Locate the cell with the specified text and output its (X, Y) center coordinate. 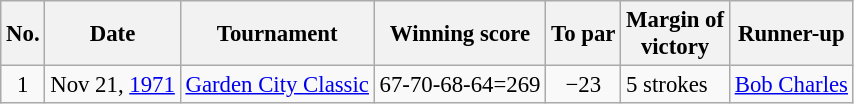
−23 (584, 85)
No. (23, 34)
To par (584, 34)
Date (112, 34)
5 strokes (676, 85)
67-70-68-64=269 (460, 85)
Runner-up (791, 34)
1 (23, 85)
Winning score (460, 34)
Margin ofvictory (676, 34)
Tournament (277, 34)
Bob Charles (791, 85)
Nov 21, 1971 (112, 85)
Garden City Classic (277, 85)
